For the text-containing cell, return its midpoint in [x, y] coordinate format. 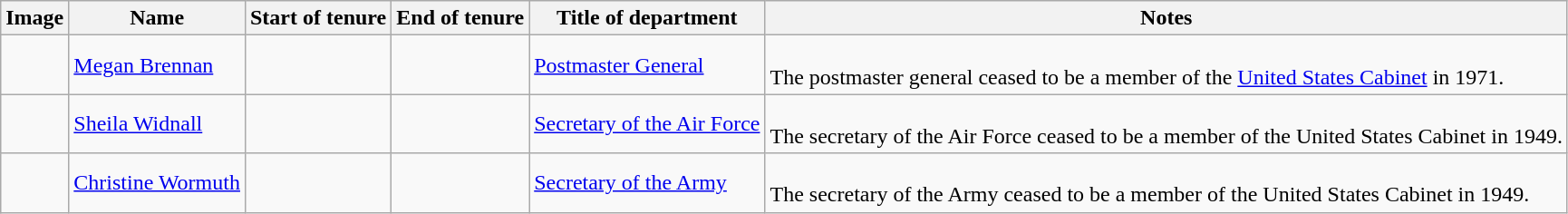
The secretary of the Army ceased to be a member of the United States Cabinet in 1949. [1166, 183]
Notes [1166, 18]
Name [158, 18]
The secretary of the Air Force ceased to be a member of the United States Cabinet in 1949. [1166, 123]
Secretary of the Army [647, 183]
Sheila Widnall [158, 123]
Secretary of the Air Force [647, 123]
Title of department [647, 18]
The postmaster general ceased to be a member of the United States Cabinet in 1971. [1166, 65]
End of tenure [460, 18]
Image [34, 18]
Postmaster General [647, 65]
Christine Wormuth [158, 183]
Start of tenure [317, 18]
Megan Brennan [158, 65]
